Output the (x, y) coordinate of the center of the cell containing the given text.  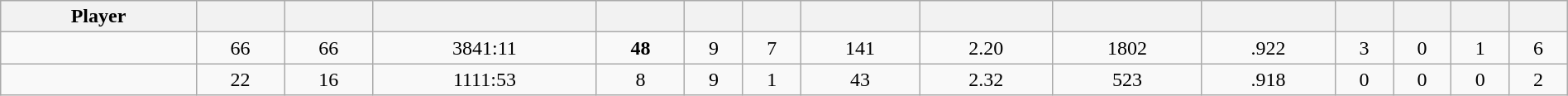
7 (772, 48)
6 (1538, 48)
2.20 (987, 48)
.922 (1269, 48)
16 (329, 79)
1802 (1127, 48)
48 (640, 48)
141 (860, 48)
2.32 (987, 79)
22 (240, 79)
Player (99, 17)
3841:11 (485, 48)
.918 (1269, 79)
43 (860, 79)
3 (1364, 48)
523 (1127, 79)
2 (1538, 79)
8 (640, 79)
1111:53 (485, 79)
